For the text-containing cell, return its midpoint in [x, y] coordinate format. 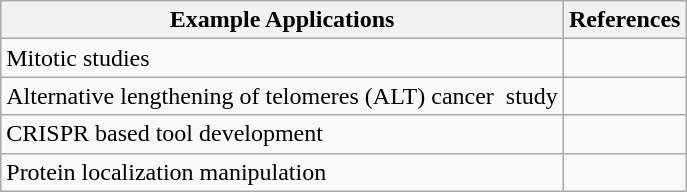
Mitotic studies [282, 58]
Alternative lengthening of telomeres (ALT) cancer study [282, 96]
Protein localization manipulation [282, 172]
CRISPR based tool development [282, 134]
Example Applications [282, 20]
References [624, 20]
